Detect which cell encompasses the target text, then output its (X, Y) center coordinate. 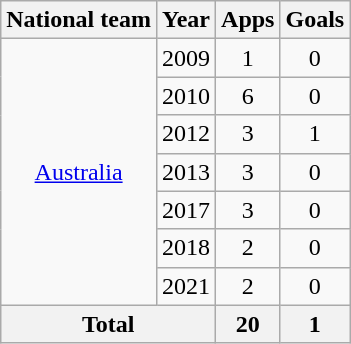
2013 (186, 172)
2009 (186, 58)
Australia (79, 172)
6 (248, 96)
Apps (248, 20)
Year (186, 20)
2012 (186, 134)
20 (248, 324)
Goals (315, 20)
National team (79, 20)
2018 (186, 248)
2017 (186, 210)
Total (108, 324)
2010 (186, 96)
2021 (186, 286)
